Scan for the cell matching the given text and deliver its (x, y) coordinate at center. 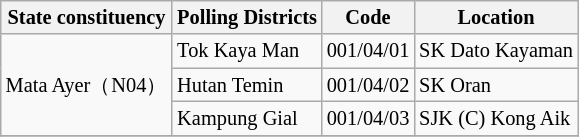
001/04/03 (368, 118)
Location (496, 17)
SJK (C) Kong Aik (496, 118)
Polling Districts (247, 17)
Tok Kaya Man (247, 51)
State constituency (87, 17)
SK Oran (496, 85)
Code (368, 17)
001/04/01 (368, 51)
001/04/02 (368, 85)
Kampung Gial (247, 118)
Hutan Temin (247, 85)
Mata Ayer（N04） (87, 84)
SK Dato Kayaman (496, 51)
